Output the [x, y] coordinate of the center of the cell containing the given text.  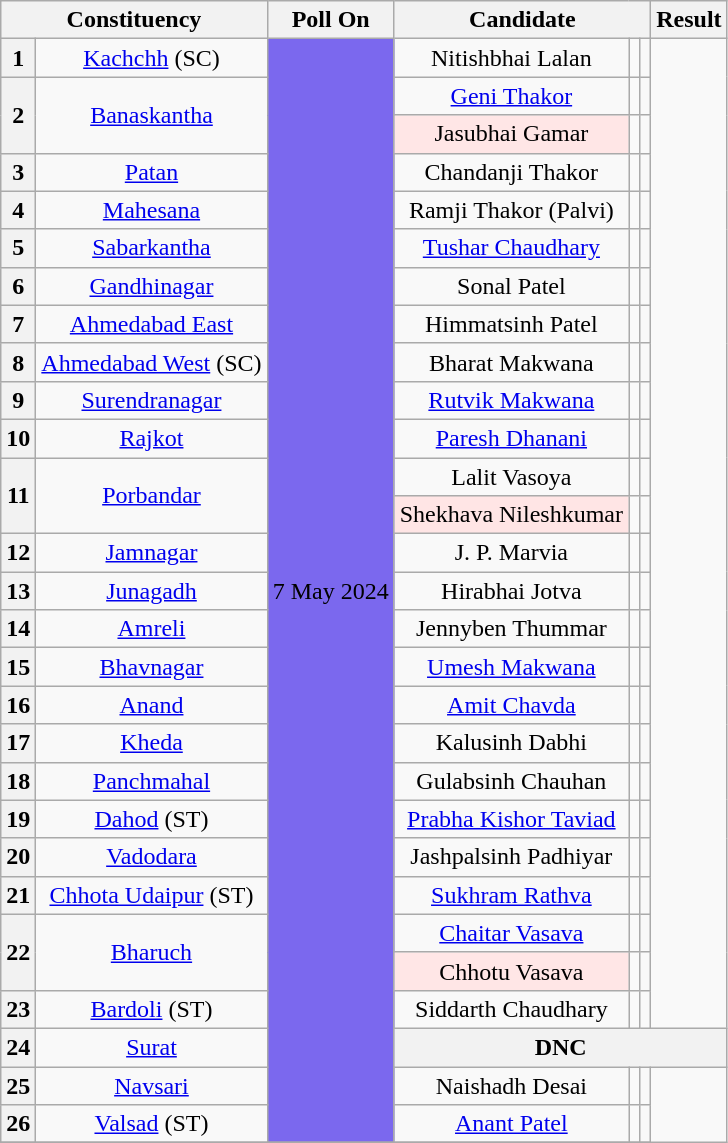
Amit Chavda [511, 705]
Gandhinagar [152, 286]
4 [18, 210]
DNC [560, 1047]
13 [18, 591]
7 [18, 324]
2 [18, 115]
Ahmedabad East [152, 324]
Naishadh Desai [511, 1085]
Rajkot [152, 438]
12 [18, 553]
Bhavnagar [152, 667]
Ramji Thakor (Palvi) [511, 210]
18 [18, 781]
Gulabsinh Chauhan [511, 781]
Anand [152, 705]
Geni Thakor [511, 96]
Patan [152, 172]
Navsari [152, 1085]
Surendranagar [152, 400]
Constituency [134, 20]
11 [18, 496]
3 [18, 172]
Jasubhai Gamar [511, 134]
Prabha Kishor Taviad [511, 819]
Jashpalsinh Padhiyar [511, 857]
17 [18, 743]
23 [18, 1009]
Shekhava Nileshkumar [511, 515]
Paresh Dhanani [511, 438]
Bharuch [152, 952]
15 [18, 667]
8 [18, 362]
Amreli [152, 629]
Anant Patel [511, 1124]
Ahmedabad West (SC) [152, 362]
25 [18, 1085]
Kachchh (SC) [152, 58]
Jennyben Thummar [511, 629]
10 [18, 438]
Junagadh [152, 591]
Panchmahal [152, 781]
Hirabhai Jotva [511, 591]
Sabarkantha [152, 248]
Vadodara [152, 857]
Mahesana [152, 210]
Jamnagar [152, 553]
Bardoli (ST) [152, 1009]
Chhotu Vasava [511, 971]
Kheda [152, 743]
6 [18, 286]
Result [689, 20]
22 [18, 952]
Rutvik Makwana [511, 400]
Valsad (ST) [152, 1124]
Kalusinh Dabhi [511, 743]
Tushar Chaudhary [511, 248]
Poll On [330, 20]
Himmatsinh Patel [511, 324]
Candidate [522, 20]
Chhota Udaipur (ST) [152, 895]
Sonal Patel [511, 286]
16 [18, 705]
21 [18, 895]
Lalit Vasoya [511, 477]
14 [18, 629]
Chandanji Thakor [511, 172]
Bharat Makwana [511, 362]
20 [18, 857]
26 [18, 1124]
Sukhram Rathva [511, 895]
7 May 2024 [330, 591]
Umesh Makwana [511, 667]
9 [18, 400]
Siddarth Chaudhary [511, 1009]
Banaskantha [152, 115]
Surat [152, 1047]
Chaitar Vasava [511, 933]
Nitishbhai Lalan [511, 58]
19 [18, 819]
24 [18, 1047]
1 [18, 58]
5 [18, 248]
J. P. Marvia [511, 553]
Dahod (ST) [152, 819]
Porbandar [152, 496]
